From the cell containing the given text, extract its center point as [x, y] coordinate. 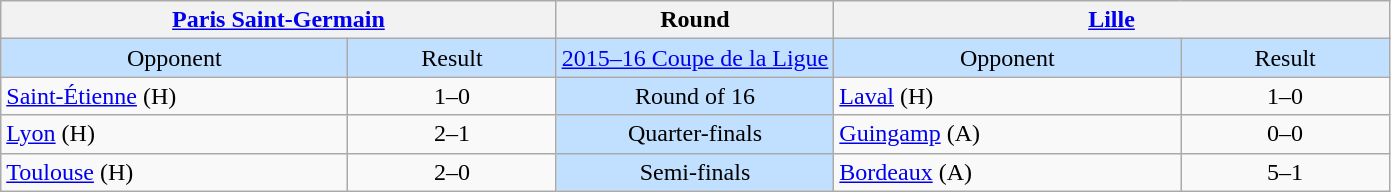
Round of 16 [695, 96]
5–1 [1285, 172]
Guingamp (A) [1008, 134]
Semi-finals [695, 172]
2–1 [452, 134]
Quarter-finals [695, 134]
2–0 [452, 172]
Laval (H) [1008, 96]
2015–16 Coupe de la Ligue [695, 58]
Toulouse (H) [174, 172]
Paris Saint-Germain [278, 20]
0–0 [1285, 134]
Bordeaux (A) [1008, 172]
Round [695, 20]
Lille [1112, 20]
Saint-Étienne (H) [174, 96]
Lyon (H) [174, 134]
